Identify which cell holds the provided text, then report its (X, Y) central coordinate. 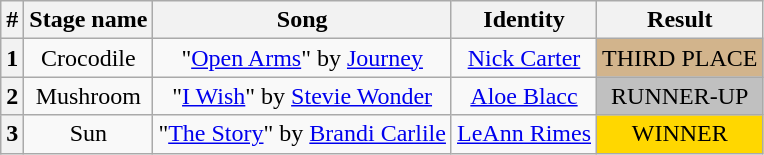
Mushroom (88, 96)
2 (12, 96)
"Open Arms" by Journey (302, 58)
Sun (88, 134)
Nick Carter (524, 58)
RUNNER-UP (680, 96)
Identity (524, 20)
LeAnn Rimes (524, 134)
Stage name (88, 20)
Aloe Blacc (524, 96)
1 (12, 58)
THIRD PLACE (680, 58)
# (12, 20)
3 (12, 134)
Result (680, 20)
WINNER (680, 134)
Song (302, 20)
Crocodile (88, 58)
"I Wish" by Stevie Wonder (302, 96)
"The Story" by Brandi Carlile (302, 134)
